For the text-containing cell, return its midpoint in (X, Y) coordinate format. 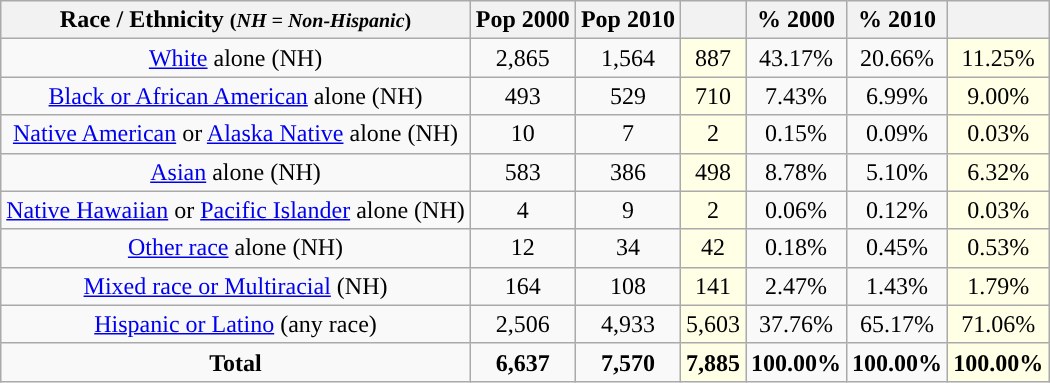
11.25% (998, 58)
498 (712, 172)
12 (522, 248)
43.17% (796, 58)
% 2000 (796, 20)
Native Hawaiian or Pacific Islander alone (NH) (236, 210)
Other race alone (NH) (236, 248)
7,885 (712, 362)
Native American or Alaska Native alone (NH) (236, 134)
108 (628, 286)
2.47% (796, 286)
887 (712, 58)
0.18% (796, 248)
5,603 (712, 324)
10 (522, 134)
Race / Ethnicity (NH = Non-Hispanic) (236, 20)
7,570 (628, 362)
Mixed race or Multiracial (NH) (236, 286)
8.78% (796, 172)
141 (712, 286)
Asian alone (NH) (236, 172)
42 (712, 248)
1.79% (998, 286)
0.12% (898, 210)
0.15% (796, 134)
65.17% (898, 324)
Pop 2000 (522, 20)
Black or African American alone (NH) (236, 96)
White alone (NH) (236, 58)
386 (628, 172)
1.43% (898, 286)
529 (628, 96)
1,564 (628, 58)
6.32% (998, 172)
583 (522, 172)
710 (712, 96)
4,933 (628, 324)
6.99% (898, 96)
37.76% (796, 324)
164 (522, 286)
Hispanic or Latino (any race) (236, 324)
71.06% (998, 324)
0.06% (796, 210)
9 (628, 210)
0.53% (998, 248)
Pop 2010 (628, 20)
6,637 (522, 362)
34 (628, 248)
Total (236, 362)
9.00% (998, 96)
0.09% (898, 134)
7 (628, 134)
2,506 (522, 324)
4 (522, 210)
493 (522, 96)
20.66% (898, 58)
2,865 (522, 58)
% 2010 (898, 20)
7.43% (796, 96)
0.45% (898, 248)
5.10% (898, 172)
